From the cell containing the given text, extract its center point as [x, y] coordinate. 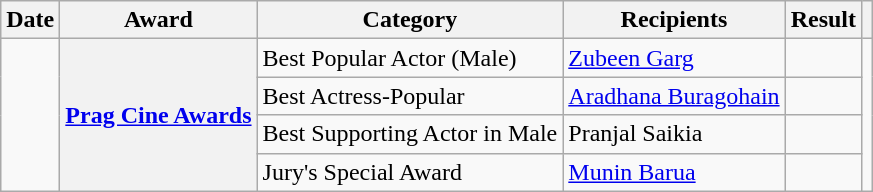
Best Actress-Popular [410, 96]
Jury's Special Award [410, 172]
Aradhana Buragohain [674, 96]
Result [823, 20]
Recipients [674, 20]
Pranjal Saikia [674, 134]
Zubeen Garg [674, 58]
Date [30, 20]
Best Supporting Actor in Male [410, 134]
Prag Cine Awards [158, 115]
Munin Barua [674, 172]
Award [158, 20]
Category [410, 20]
Best Popular Actor (Male) [410, 58]
